Determine the (X, Y) coordinate at the center of the cell enclosing the given text.  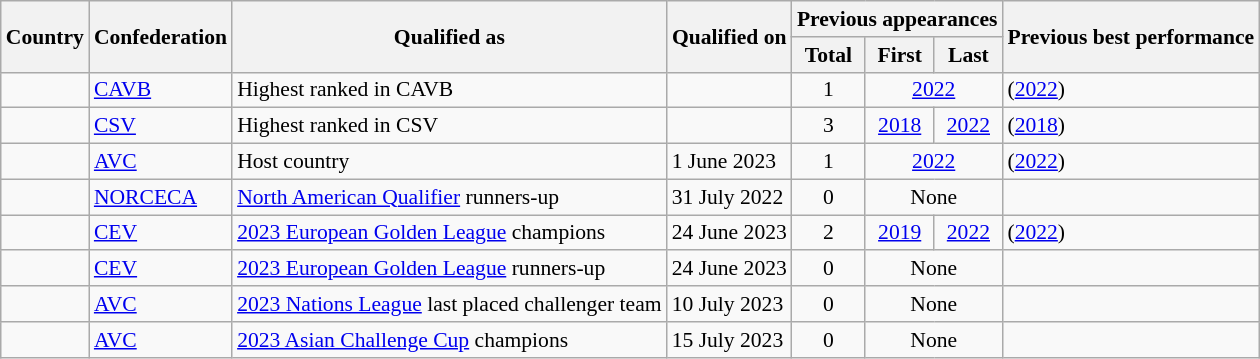
Confederation (160, 36)
3 (828, 126)
Country (45, 36)
Last (968, 55)
Highest ranked in CAVB (450, 90)
North American Qualifier runners-up (450, 197)
First (900, 55)
Previous best performance (1130, 36)
Total (828, 55)
10 July 2023 (730, 304)
(2018) (1130, 126)
2023 Nations League last placed challenger team (450, 304)
2023 Asian Challenge Cup champions (450, 340)
2023 European Golden League champions (450, 233)
Qualified as (450, 36)
Qualified on (730, 36)
Highest ranked in CSV (450, 126)
2 (828, 233)
2018 (900, 126)
Previous appearances (898, 19)
NORCECA (160, 197)
1 June 2023 (730, 162)
CAVB (160, 90)
Host country (450, 162)
2023 European Golden League runners-up (450, 269)
15 July 2023 (730, 340)
2019 (900, 233)
31 July 2022 (730, 197)
CSV (160, 126)
